Capture the cell that displays the provided text and extract its [X, Y] central coordinate. 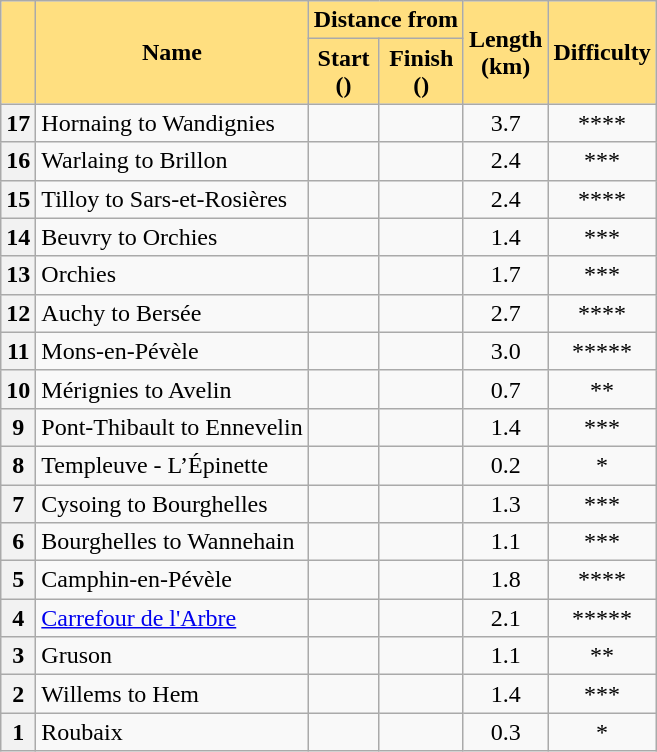
Tilloy to Sars-et-Rosières [172, 199]
Start() [344, 72]
11 [18, 351]
Pont-Thibault to Ennevelin [172, 427]
2 [18, 694]
2.7 [505, 313]
Camphin-en-Pévèle [172, 580]
12 [18, 313]
10 [18, 389]
9 [18, 427]
Name [172, 52]
Distance from [386, 20]
Difficulty [602, 52]
0.3 [505, 732]
2.1 [505, 618]
Orchies [172, 275]
Finish() [421, 72]
Beuvry to Orchies [172, 237]
Cysoing to Bourghelles [172, 503]
16 [18, 161]
8 [18, 465]
Mérignies to Avelin [172, 389]
4 [18, 618]
Mons-en-Pévèle [172, 351]
Length(km) [505, 52]
Auchy to Bersée [172, 313]
3.7 [505, 123]
14 [18, 237]
0.2 [505, 465]
1.7 [505, 275]
1.8 [505, 580]
Bourghelles to Wannehain [172, 542]
6 [18, 542]
Roubaix [172, 732]
15 [18, 199]
Hornaing to Wandignies [172, 123]
Warlaing to Brillon [172, 161]
13 [18, 275]
Gruson [172, 656]
Templeuve - L’Épinette [172, 465]
1 [18, 732]
3 [18, 656]
0.7 [505, 389]
7 [18, 503]
Willems to Hem [172, 694]
17 [18, 123]
3.0 [505, 351]
5 [18, 580]
1.3 [505, 503]
Carrefour de l'Arbre [172, 618]
